Return the (x, y) coordinate for the center point of the cell that contains the specified text.  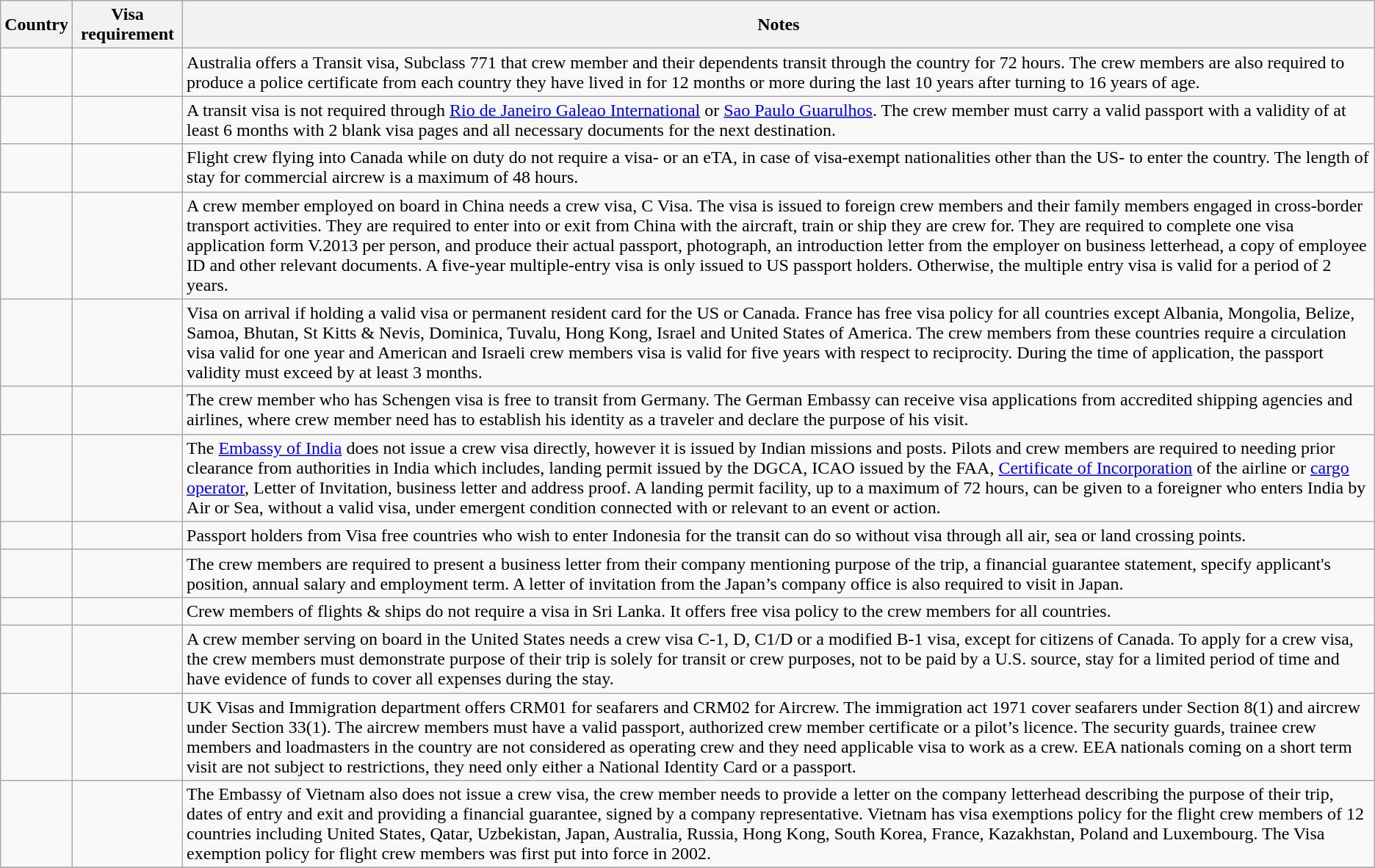
Country (37, 25)
Notes (779, 25)
Visa requirement (127, 25)
Crew members of flights & ships do not require a visa in Sri Lanka. It offers free visa policy to the crew members for all countries. (779, 611)
